Output the (X, Y) coordinate of the center of the cell containing the given text.  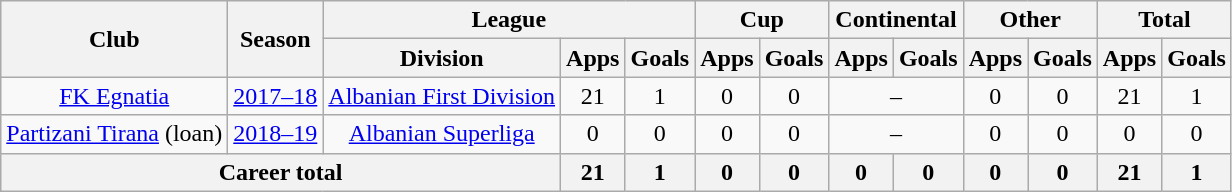
Season (276, 39)
Cup (762, 20)
Career total (281, 172)
Division (442, 58)
Albanian Superliga (442, 134)
League (509, 20)
Continental (896, 20)
Club (114, 39)
2017–18 (276, 96)
Other (1030, 20)
FK Egnatia (114, 96)
Partizani Tirana (loan) (114, 134)
2018–19 (276, 134)
Total (1164, 20)
Albanian First Division (442, 96)
